Scan for the cell matching the given text and deliver its (X, Y) coordinate at center. 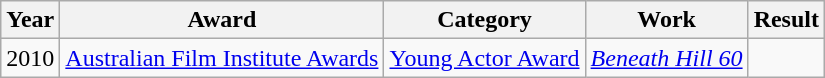
2010 (30, 58)
Result (786, 20)
Year (30, 20)
Award (222, 20)
Category (484, 20)
Australian Film Institute Awards (222, 58)
Work (666, 20)
Young Actor Award (484, 58)
Beneath Hill 60 (666, 58)
